Output the [x, y] coordinate of the center of the cell containing the given text.  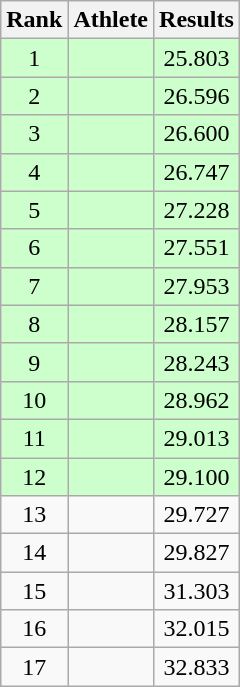
26.600 [197, 134]
1 [34, 58]
Athlete [111, 20]
26.747 [197, 172]
8 [34, 324]
27.953 [197, 286]
Rank [34, 20]
27.228 [197, 210]
11 [34, 438]
29.013 [197, 438]
9 [34, 362]
16 [34, 629]
29.100 [197, 477]
3 [34, 134]
28.157 [197, 324]
27.551 [197, 248]
12 [34, 477]
13 [34, 515]
29.727 [197, 515]
28.243 [197, 362]
10 [34, 400]
28.962 [197, 400]
5 [34, 210]
15 [34, 591]
6 [34, 248]
32.833 [197, 667]
7 [34, 286]
29.827 [197, 553]
14 [34, 553]
25.803 [197, 58]
32.015 [197, 629]
31.303 [197, 591]
Results [197, 20]
17 [34, 667]
4 [34, 172]
2 [34, 96]
26.596 [197, 96]
